Detect which cell encompasses the target text, then output its [X, Y] center coordinate. 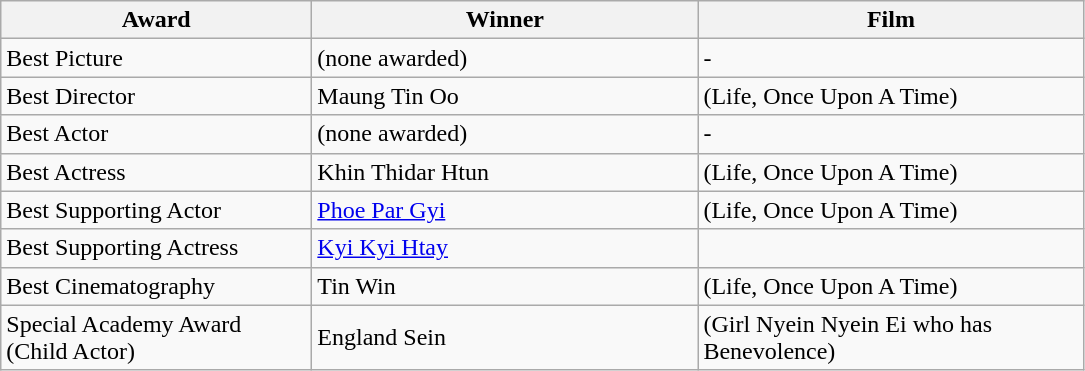
Film [891, 20]
Award [156, 20]
Best Supporting Actor [156, 210]
England Sein [505, 338]
Best Actress [156, 172]
Kyi Kyi Htay [505, 248]
Best Actor [156, 134]
Khin Thidar Htun [505, 172]
(Girl Nyein Nyein Ei who has Benevolence) [891, 338]
Maung Tin Oo [505, 96]
Best Supporting Actress [156, 248]
Tin Win [505, 286]
Winner [505, 20]
Special Academy Award (Child Actor) [156, 338]
Phoe Par Gyi [505, 210]
Best Cinematography [156, 286]
Best Picture [156, 58]
Best Director [156, 96]
